Determine the [x, y] coordinate at the center of the cell enclosing the given text.  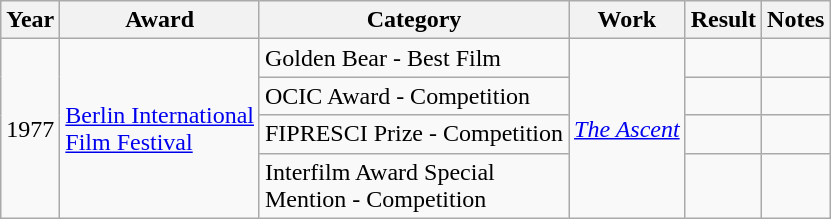
Year [30, 20]
Result [723, 20]
Golden Bear - Best Film [414, 58]
FIPRESCI Prize - Competition [414, 134]
Berlin InternationalFilm Festival [160, 128]
Interfilm Award SpecialMention - Competition [414, 186]
Award [160, 20]
Notes [796, 20]
The Ascent [628, 128]
Category [414, 20]
Work [628, 20]
1977 [30, 128]
OCIC Award - Competition [414, 96]
